Locate the cell with the specified text and output its (X, Y) center coordinate. 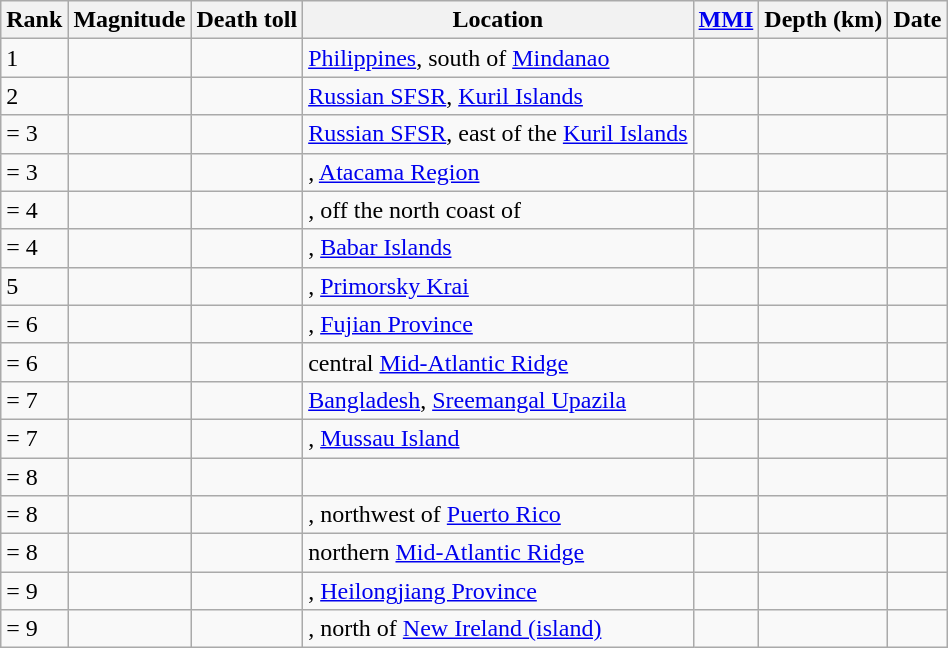
Russian SFSR, east of the Kuril Islands (498, 134)
, Babar Islands (498, 248)
, Fujian Province (498, 324)
1 (34, 58)
5 (34, 286)
, northwest of Puerto Rico (498, 515)
Philippines, south of Mindanao (498, 58)
, Mussau Island (498, 438)
Location (498, 20)
, Primorsky Krai (498, 286)
Russian SFSR, Kuril Islands (498, 96)
northern Mid-Atlantic Ridge (498, 553)
MMI (726, 20)
, Heilongjiang Province (498, 591)
Date (918, 20)
, Atacama Region (498, 172)
Death toll (247, 20)
Rank (34, 20)
, off the north coast of (498, 210)
Magnitude (130, 20)
Depth (km) (824, 20)
central Mid-Atlantic Ridge (498, 362)
Bangladesh, Sreemangal Upazila (498, 400)
2 (34, 96)
, north of New Ireland (island) (498, 629)
